Detect which cell encompasses the target text, then output its [x, y] center coordinate. 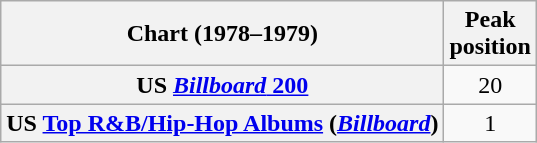
US Billboard 200 [222, 85]
US Top R&B/Hip-Hop Albums (Billboard) [222, 123]
Chart (1978–1979) [222, 34]
1 [490, 123]
20 [490, 85]
Peakposition [490, 34]
